Scan for the cell matching the given text and deliver its [x, y] coordinate at center. 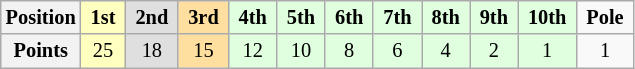
10 [301, 51]
8 [349, 51]
15 [203, 51]
18 [152, 51]
25 [104, 51]
10th [547, 17]
12 [253, 51]
3rd [203, 17]
6th [349, 17]
Pole [604, 17]
2nd [152, 17]
1st [104, 17]
Position [41, 17]
7th [397, 17]
4th [253, 17]
Points [41, 51]
5th [301, 17]
8th [446, 17]
4 [446, 51]
2 [494, 51]
9th [494, 17]
6 [397, 51]
